Capture the cell that displays the provided text and extract its (x, y) central coordinate. 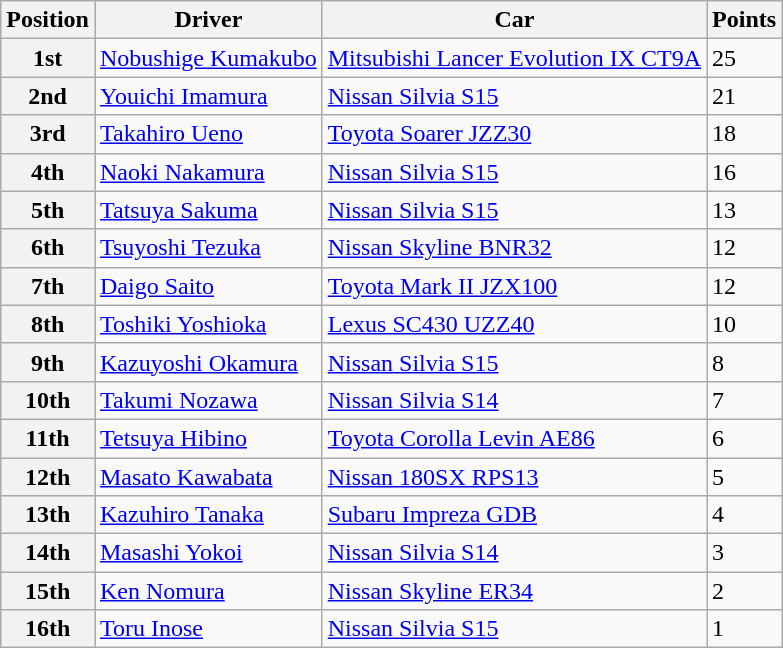
9th (48, 362)
10 (744, 324)
Tetsuya Hibino (208, 438)
7 (744, 400)
Nobushige Kumakubo (208, 58)
3 (744, 553)
Position (48, 20)
1st (48, 58)
Daigo Saito (208, 286)
Kazuyoshi Okamura (208, 362)
Takahiro Ueno (208, 134)
4th (48, 172)
14th (48, 553)
11th (48, 438)
16 (744, 172)
10th (48, 400)
Toshiki Yoshioka (208, 324)
8 (744, 362)
25 (744, 58)
Toyota Soarer JZZ30 (514, 134)
Youichi Imamura (208, 96)
Driver (208, 20)
Tatsuya Sakuma (208, 210)
7th (48, 286)
Subaru Impreza GDB (514, 515)
Kazuhiro Tanaka (208, 515)
Takumi Nozawa (208, 400)
18 (744, 134)
16th (48, 629)
Toyota Mark II JZX100 (514, 286)
8th (48, 324)
6th (48, 248)
13 (744, 210)
Masato Kawabata (208, 477)
Points (744, 20)
Nissan Skyline BNR32 (514, 248)
Nissan 180SX RPS13 (514, 477)
3rd (48, 134)
13th (48, 515)
5 (744, 477)
1 (744, 629)
5th (48, 210)
Nissan Skyline ER34 (514, 591)
12th (48, 477)
6 (744, 438)
Mitsubishi Lancer Evolution IX CT9A (514, 58)
Toru Inose (208, 629)
Lexus SC430 UZZ40 (514, 324)
Ken Nomura (208, 591)
2nd (48, 96)
2 (744, 591)
15th (48, 591)
Toyota Corolla Levin AE86 (514, 438)
21 (744, 96)
4 (744, 515)
Masashi Yokoi (208, 553)
Tsuyoshi Tezuka (208, 248)
Naoki Nakamura (208, 172)
Car (514, 20)
